Detect which cell encompasses the target text, then output its (X, Y) center coordinate. 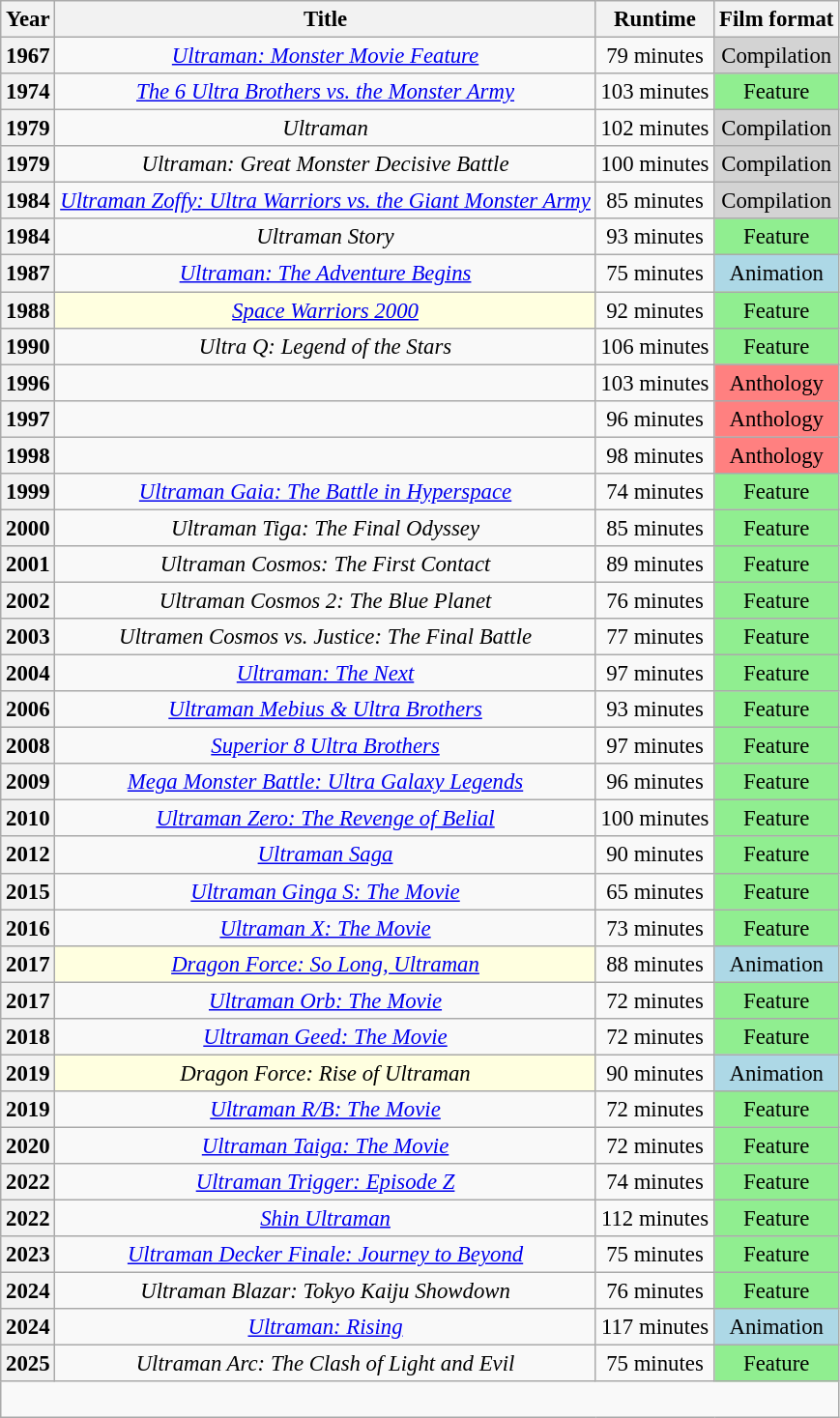
Ultramen Cosmos vs. Justice: The Final Battle (325, 637)
2025 (28, 1364)
Ultraman Zero: The Revenge of Belial (325, 819)
2009 (28, 782)
Mega Monster Battle: Ultra Galaxy Legends (325, 782)
2006 (28, 709)
98 minutes (655, 455)
Shin Ultraman (325, 1219)
1999 (28, 492)
Ultraman Trigger: Episode Z (325, 1182)
1974 (28, 92)
Ultraman Decker Finale: Journey to Beyond (325, 1255)
2008 (28, 746)
73 minutes (655, 928)
Ultraman: The Next (325, 674)
Film format (777, 19)
Title (325, 19)
65 minutes (655, 891)
Superior 8 Ultra Brothers (325, 746)
Ultraman X: The Movie (325, 928)
The 6 Ultra Brothers vs. the Monster Army (325, 92)
Ultraman (325, 129)
77 minutes (655, 637)
Ultraman Gaia: The Battle in Hyperspace (325, 492)
Dragon Force: Rise of Ultraman (325, 1073)
Space Warriors 2000 (325, 310)
Ultraman Zoffy: Ultra Warriors vs. the Giant Monster Army (325, 201)
Ultraman Mebius & Ultra Brothers (325, 709)
2001 (28, 564)
Ultraman Cosmos: The First Contact (325, 564)
Ultraman Orb: The Movie (325, 1000)
Ultraman: Monster Movie Feature (325, 56)
Ultraman Saga (325, 855)
2015 (28, 891)
Ultraman Geed: The Movie (325, 1037)
Ultraman Cosmos 2: The Blue Planet (325, 600)
102 minutes (655, 129)
Ultraman Ginga S: The Movie (325, 891)
Ultraman Blazar: Tokyo Kaiju Showdown (325, 1291)
2020 (28, 1145)
Ultraman: The Adventure Begins (325, 274)
2004 (28, 674)
Ultraman Arc: The Clash of Light and Evil (325, 1364)
1997 (28, 419)
2000 (28, 528)
2016 (28, 928)
2023 (28, 1255)
89 minutes (655, 564)
Ultraman Tiga: The Final Odyssey (325, 528)
Runtime (655, 19)
79 minutes (655, 56)
92 minutes (655, 310)
117 minutes (655, 1327)
2003 (28, 637)
2002 (28, 600)
Ultraman R/B: The Movie (325, 1110)
Ultraman Taiga: The Movie (325, 1145)
Ultraman: Rising (325, 1327)
1998 (28, 455)
1987 (28, 274)
1988 (28, 310)
1967 (28, 56)
2010 (28, 819)
Year (28, 19)
Dragon Force: So Long, Ultraman (325, 964)
88 minutes (655, 964)
1990 (28, 346)
1996 (28, 383)
Ultraman Story (325, 237)
Ultraman: Great Monster Decisive Battle (325, 164)
2012 (28, 855)
2018 (28, 1037)
Ultra Q: Legend of the Stars (325, 346)
106 minutes (655, 346)
112 minutes (655, 1219)
